Determine the [X, Y] coordinate at the center of the cell enclosing the given text.  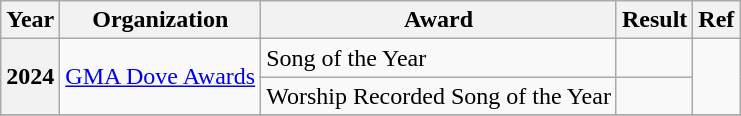
Result [654, 20]
Organization [160, 20]
2024 [30, 77]
Ref [716, 20]
Song of the Year [439, 58]
Year [30, 20]
Award [439, 20]
GMA Dove Awards [160, 77]
Worship Recorded Song of the Year [439, 96]
